Return (x, y) of the center of cell containing provided text 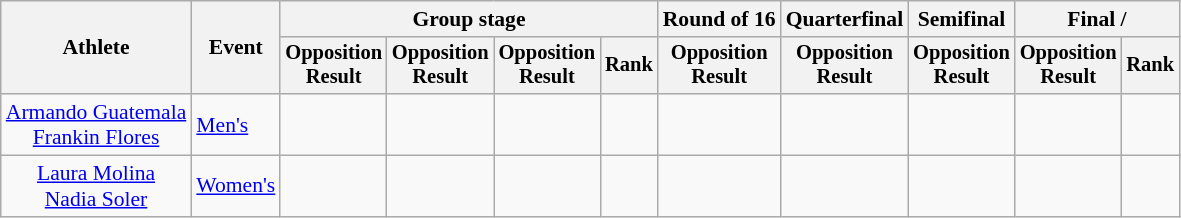
Event (236, 48)
Athlete (96, 48)
Round of 16 (720, 19)
Quarterfinal (845, 19)
Men's (236, 124)
Armando GuatemalaFrankin Flores (96, 124)
Women's (236, 186)
Laura MolinaNadia Soler (96, 186)
Final / (1097, 19)
Group stage (468, 19)
Semifinal (962, 19)
